Scan for the cell matching the given text and deliver its [X, Y] coordinate at center. 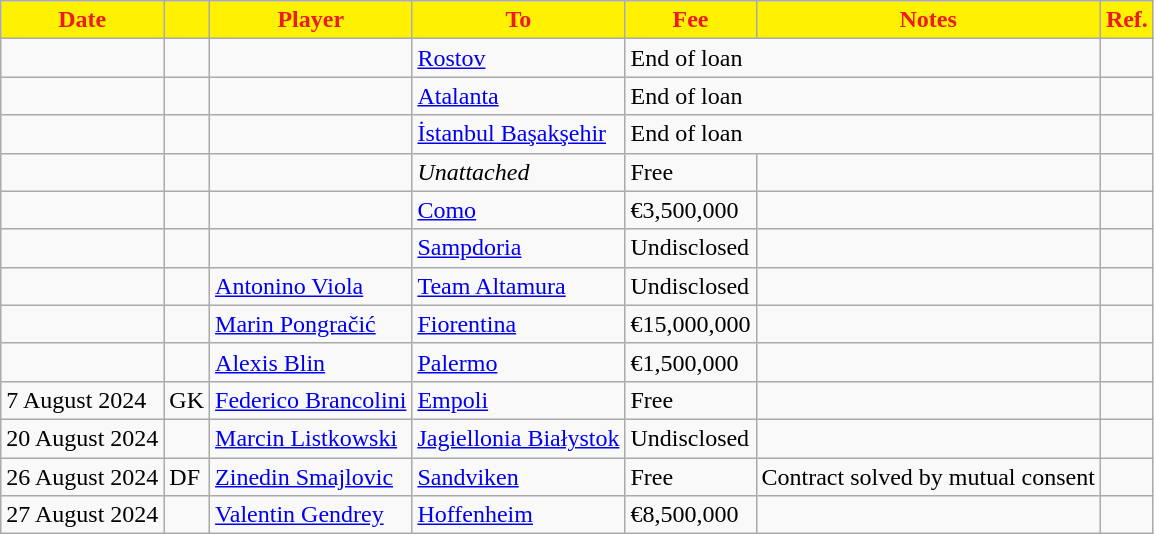
7 August 2024 [82, 400]
Contract solved by mutual consent [928, 477]
Fee [690, 20]
Rostov [518, 58]
27 August 2024 [82, 515]
20 August 2024 [82, 438]
Zinedin Smajlovic [311, 477]
Sandviken [518, 477]
Jagiellonia Białystok [518, 438]
Empoli [518, 400]
Unattached [518, 172]
Atalanta [518, 96]
Como [518, 210]
Federico Brancolini [311, 400]
Notes [928, 20]
Fiorentina [518, 324]
Team Altamura [518, 286]
DF [187, 477]
€15,000,000 [690, 324]
Ref. [1126, 20]
Hoffenheim [518, 515]
Valentin Gendrey [311, 515]
Alexis Blin [311, 362]
Date [82, 20]
Palermo [518, 362]
İstanbul Başakşehir [518, 134]
Player [311, 20]
Marcin Listkowski [311, 438]
€8,500,000 [690, 515]
GK [187, 400]
To [518, 20]
€3,500,000 [690, 210]
€1,500,000 [690, 362]
Sampdoria [518, 248]
26 August 2024 [82, 477]
Antonino Viola [311, 286]
Marin Pongračić [311, 324]
